Capture the cell that displays the provided text and extract its (x, y) central coordinate. 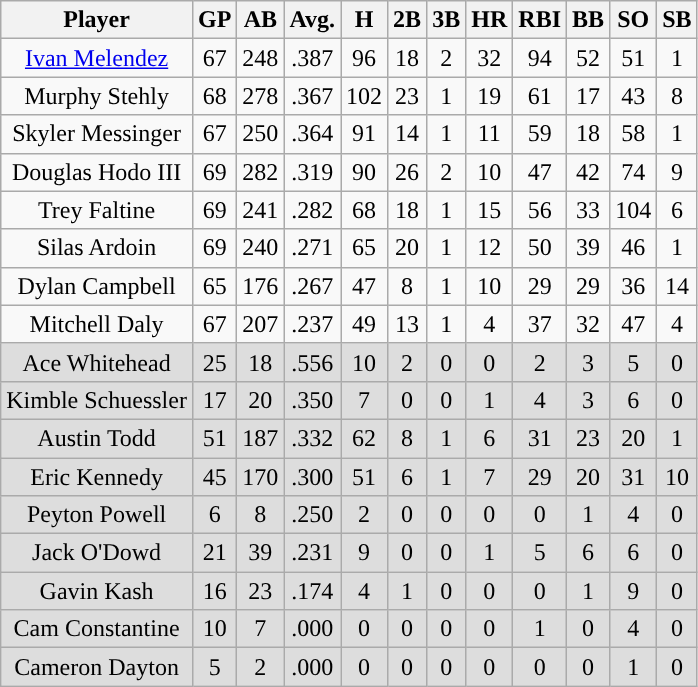
94 (540, 58)
Murphy Stehly (97, 96)
36 (634, 286)
248 (260, 58)
207 (260, 324)
.231 (312, 553)
187 (260, 438)
278 (260, 96)
.332 (312, 438)
43 (634, 96)
102 (364, 96)
Ivan Melendez (97, 58)
19 (490, 96)
Jack O'Dowd (97, 553)
241 (260, 210)
50 (540, 248)
15 (490, 210)
.174 (312, 591)
Cameron Dayton (97, 667)
.267 (312, 286)
Dylan Campbell (97, 286)
.350 (312, 400)
74 (634, 172)
Peyton Powell (97, 515)
49 (364, 324)
H (364, 20)
.556 (312, 362)
Silas Ardoin (97, 248)
2B (408, 20)
.300 (312, 477)
21 (214, 553)
250 (260, 134)
.237 (312, 324)
Douglas Hodo III (97, 172)
170 (260, 477)
Cam Constantine (97, 629)
HR (490, 20)
91 (364, 134)
282 (260, 172)
90 (364, 172)
104 (634, 210)
Avg. (312, 20)
37 (540, 324)
96 (364, 58)
Trey Faltine (97, 210)
11 (490, 134)
RBI (540, 20)
25 (214, 362)
Gavin Kash (97, 591)
Skyler Messinger (97, 134)
52 (588, 58)
Ace Whitehead (97, 362)
SO (634, 20)
.319 (312, 172)
.271 (312, 248)
Eric Kennedy (97, 477)
33 (588, 210)
.250 (312, 515)
13 (408, 324)
3B (446, 20)
56 (540, 210)
.282 (312, 210)
42 (588, 172)
.387 (312, 58)
Austin Todd (97, 438)
Player (97, 20)
58 (634, 134)
GP (214, 20)
12 (490, 248)
61 (540, 96)
62 (364, 438)
176 (260, 286)
AB (260, 20)
16 (214, 591)
45 (214, 477)
Mitchell Daly (97, 324)
46 (634, 248)
.367 (312, 96)
240 (260, 248)
SB (677, 20)
.364 (312, 134)
26 (408, 172)
BB (588, 20)
Kimble Schuessler (97, 400)
59 (540, 134)
